Return the (x, y) coordinate for the center point of the cell that contains the specified text.  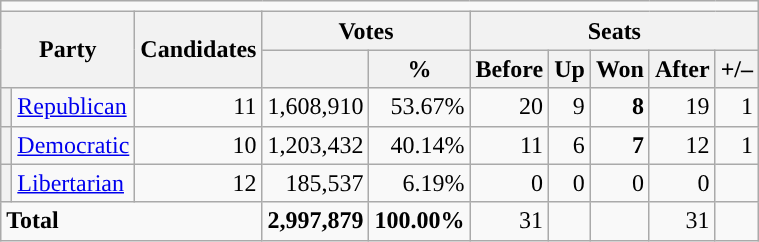
Up (570, 69)
6 (570, 145)
% (420, 69)
8 (620, 107)
After (682, 69)
40.14% (420, 145)
Votes (366, 31)
53.67% (420, 107)
Democratic (74, 145)
Seats (614, 31)
10 (198, 145)
+/– (736, 69)
19 (682, 107)
2,997,879 (316, 221)
Party (68, 50)
Before (510, 69)
1,203,432 (316, 145)
Libertarian (74, 183)
100.00% (420, 221)
9 (570, 107)
Won (620, 69)
7 (620, 145)
Total (132, 221)
Republican (74, 107)
20 (510, 107)
185,537 (316, 183)
6.19% (420, 183)
1,608,910 (316, 107)
Candidates (198, 50)
